Return [x, y] of the center of cell containing provided text 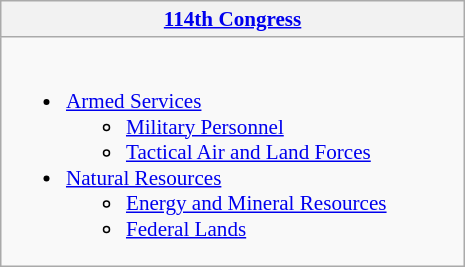
114th Congress [232, 18]
Armed ServicesMilitary PersonnelTactical Air and Land ForcesNatural ResourcesEnergy and Mineral ResourcesFederal Lands [232, 152]
